Return the [x, y] coordinate for the center point of the cell that contains the specified text.  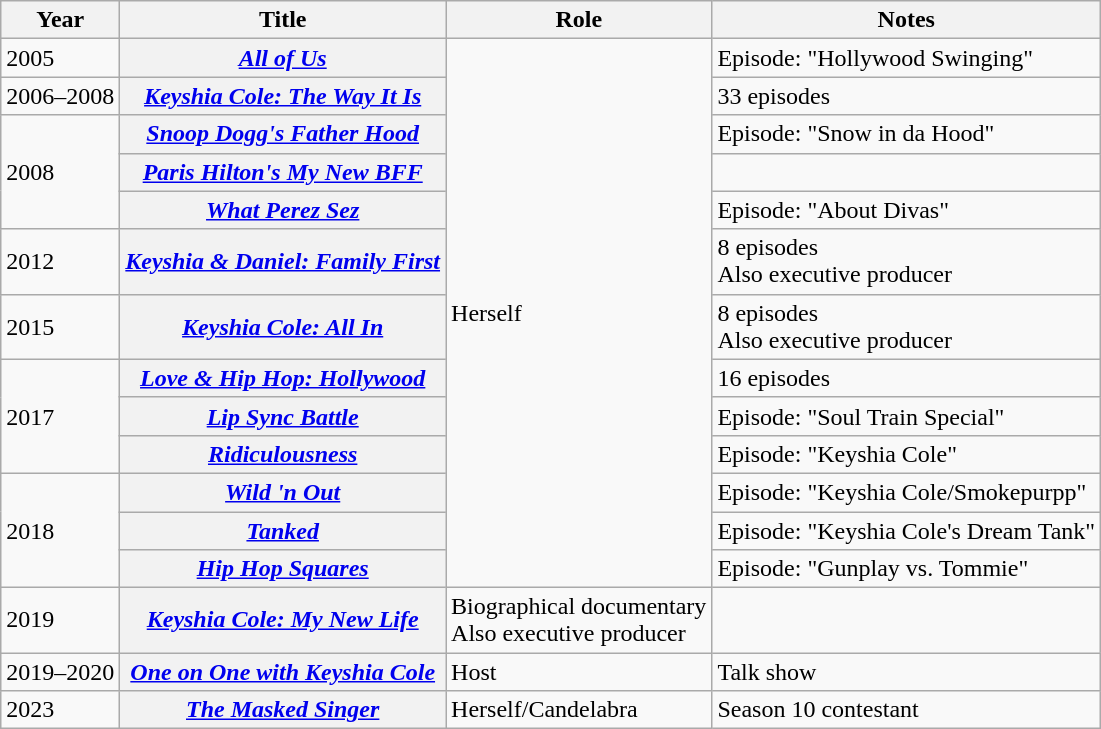
2023 [60, 710]
Love & Hip Hop: Hollywood [283, 378]
2019–2020 [60, 672]
Herself [579, 314]
Role [579, 20]
Tanked [283, 531]
One on One with Keyshia Cole [283, 672]
Talk show [906, 672]
Keyshia Cole: The Way It Is [283, 96]
Episode: "Snow in da Hood" [906, 134]
Snoop Dogg's Father Hood [283, 134]
Episode: "Keyshia Cole's Dream Tank" [906, 531]
Episode: "Keyshia Cole/Smokepurpp" [906, 492]
Episode: "Hollywood Swinging" [906, 58]
2005 [60, 58]
2015 [60, 326]
2018 [60, 530]
Episode: "Soul Train Special" [906, 416]
2019 [60, 620]
33 episodes [906, 96]
Year [60, 20]
2017 [60, 416]
2006–2008 [60, 96]
Title [283, 20]
Keyshia Cole: My New Life [283, 620]
Biographical documentaryAlso executive producer [579, 620]
16 episodes [906, 378]
All of Us [283, 58]
Notes [906, 20]
The Masked Singer [283, 710]
Hip Hop Squares [283, 569]
Host [579, 672]
Ridiculousness [283, 454]
2012 [60, 262]
2008 [60, 172]
Wild 'n Out [283, 492]
Episode: "About Divas" [906, 210]
Keyshia Cole: All In [283, 326]
Lip Sync Battle [283, 416]
Episode: "Keyshia Cole" [906, 454]
Episode: "Gunplay vs. Tommie" [906, 569]
What Perez Sez [283, 210]
Season 10 contestant [906, 710]
Keyshia & Daniel: Family First [283, 262]
Paris Hilton's My New BFF [283, 172]
Herself/Candelabra [579, 710]
